Locate the cell with the specified text and output its [X, Y] center coordinate. 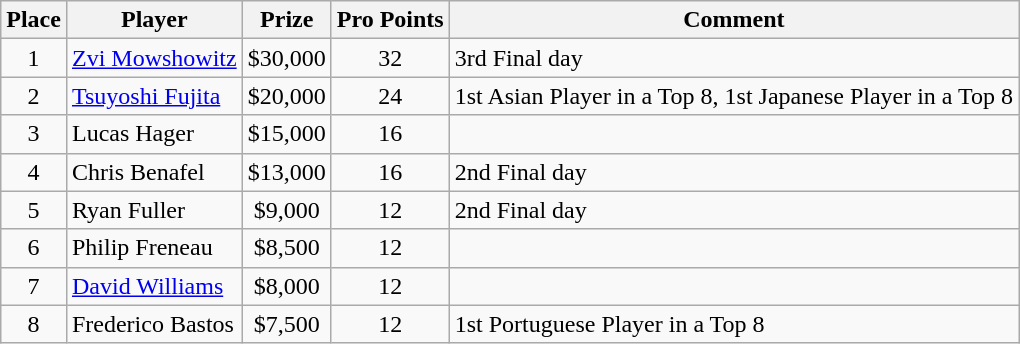
5 [34, 210]
$20,000 [286, 96]
$13,000 [286, 172]
$15,000 [286, 134]
Philip Freneau [154, 248]
4 [34, 172]
2 [34, 96]
Ryan Fuller [154, 210]
1 [34, 58]
David Williams [154, 286]
32 [390, 58]
3 [34, 134]
6 [34, 248]
Frederico Bastos [154, 324]
$7,500 [286, 324]
Tsuyoshi Fujita [154, 96]
$8,000 [286, 286]
24 [390, 96]
Zvi Mowshowitz [154, 58]
1st Portuguese Player in a Top 8 [734, 324]
Prize [286, 20]
$8,500 [286, 248]
7 [34, 286]
Pro Points [390, 20]
8 [34, 324]
Lucas Hager [154, 134]
1st Asian Player in a Top 8, 1st Japanese Player in a Top 8 [734, 96]
Chris Benafel [154, 172]
Player [154, 20]
Place [34, 20]
$9,000 [286, 210]
3rd Final day [734, 58]
$30,000 [286, 58]
Comment [734, 20]
